Find where the given text appears and provide that cell's center as (x, y) coordinate. 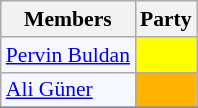
Ali Güner (68, 90)
Party (166, 19)
Members (68, 19)
Pervin Buldan (68, 55)
